From the cell containing the given text, extract its center point as (x, y) coordinate. 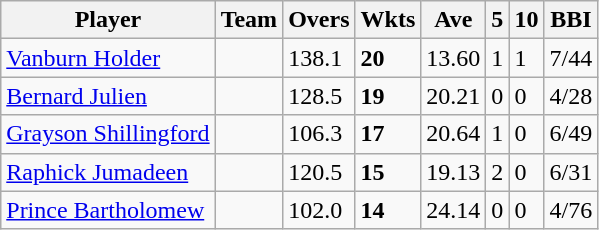
Wkts (388, 20)
20.21 (454, 96)
4/76 (571, 210)
128.5 (319, 96)
10 (526, 20)
Prince Bartholomew (108, 210)
Bernard Julien (108, 96)
20.64 (454, 134)
Ave (454, 20)
138.1 (319, 58)
6/31 (571, 172)
Grayson Shillingford (108, 134)
4/28 (571, 96)
14 (388, 210)
Team (249, 20)
19.13 (454, 172)
120.5 (319, 172)
20 (388, 58)
Overs (319, 20)
6/49 (571, 134)
7/44 (571, 58)
2 (498, 172)
19 (388, 96)
102.0 (319, 210)
Vanburn Holder (108, 58)
17 (388, 134)
Player (108, 20)
5 (498, 20)
Raphick Jumadeen (108, 172)
BBI (571, 20)
24.14 (454, 210)
15 (388, 172)
13.60 (454, 58)
106.3 (319, 134)
